Detect which cell encompasses the target text, then output its (x, y) center coordinate. 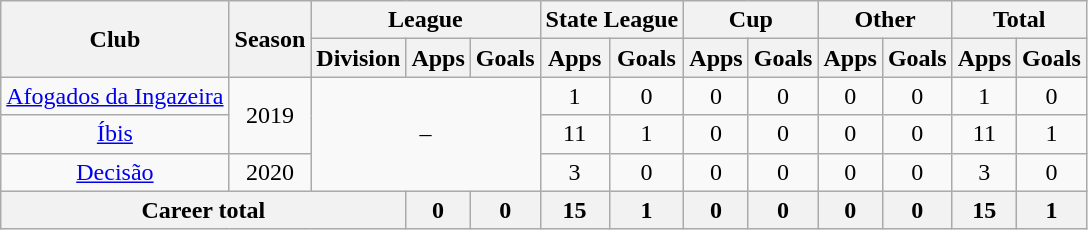
2019 (270, 115)
Total (1019, 20)
Season (270, 39)
Club (115, 39)
State League (612, 20)
Other (885, 20)
– (426, 134)
League (426, 20)
Íbis (115, 134)
2020 (270, 172)
Career total (204, 210)
Cup (751, 20)
Afogados da Ingazeira (115, 96)
Decisão (115, 172)
Division (358, 58)
